Find where the given text appears and provide that cell's center as (x, y) coordinate. 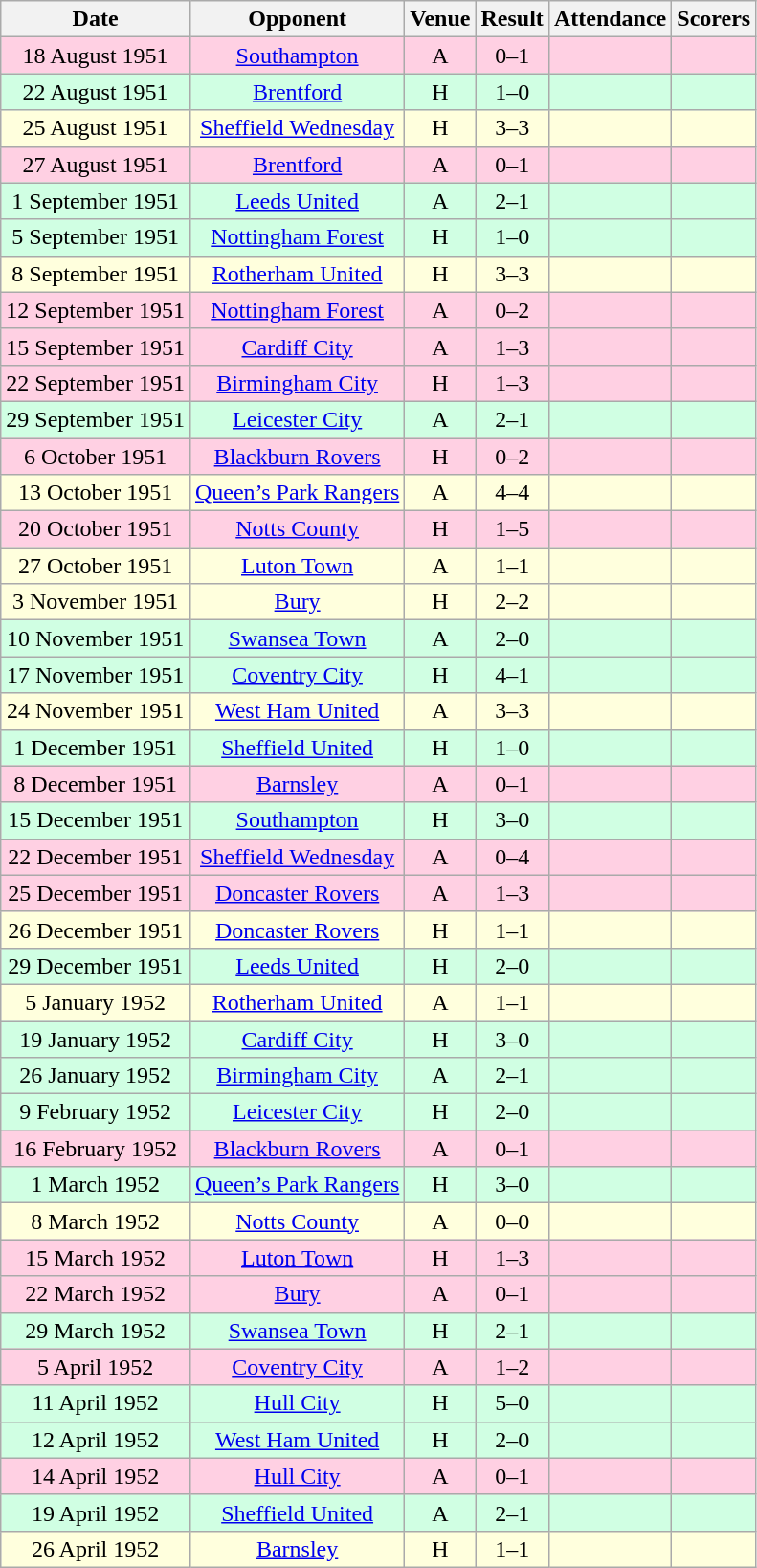
1–5 (512, 529)
Venue (440, 19)
16 February 1952 (96, 1149)
Opponent (297, 19)
15 December 1951 (96, 820)
Date (96, 19)
22 August 1951 (96, 92)
27 October 1951 (96, 566)
11 April 1952 (96, 1403)
26 April 1952 (96, 1549)
8 December 1951 (96, 784)
18 August 1951 (96, 56)
27 August 1951 (96, 165)
1 December 1951 (96, 748)
9 February 1952 (96, 1112)
2–2 (512, 602)
26 December 1951 (96, 930)
22 December 1951 (96, 857)
Attendance (610, 19)
6 October 1951 (96, 457)
22 March 1952 (96, 1294)
25 December 1951 (96, 893)
5 April 1952 (96, 1367)
1 September 1951 (96, 201)
0–4 (512, 857)
19 January 1952 (96, 1039)
15 March 1952 (96, 1258)
29 December 1951 (96, 966)
5–0 (512, 1403)
5 September 1951 (96, 237)
0–0 (512, 1221)
5 January 1952 (96, 1002)
14 April 1952 (96, 1476)
20 October 1951 (96, 529)
12 September 1951 (96, 310)
19 April 1952 (96, 1512)
3 November 1951 (96, 602)
17 November 1951 (96, 675)
8 September 1951 (96, 274)
4–1 (512, 675)
13 October 1951 (96, 493)
15 September 1951 (96, 347)
24 November 1951 (96, 711)
Result (512, 19)
29 March 1952 (96, 1331)
Scorers (714, 19)
10 November 1951 (96, 638)
1 March 1952 (96, 1185)
26 January 1952 (96, 1076)
8 March 1952 (96, 1221)
12 April 1952 (96, 1440)
1–2 (512, 1367)
29 September 1951 (96, 419)
22 September 1951 (96, 383)
25 August 1951 (96, 128)
4–4 (512, 493)
